Detect which cell encompasses the target text, then output its [x, y] center coordinate. 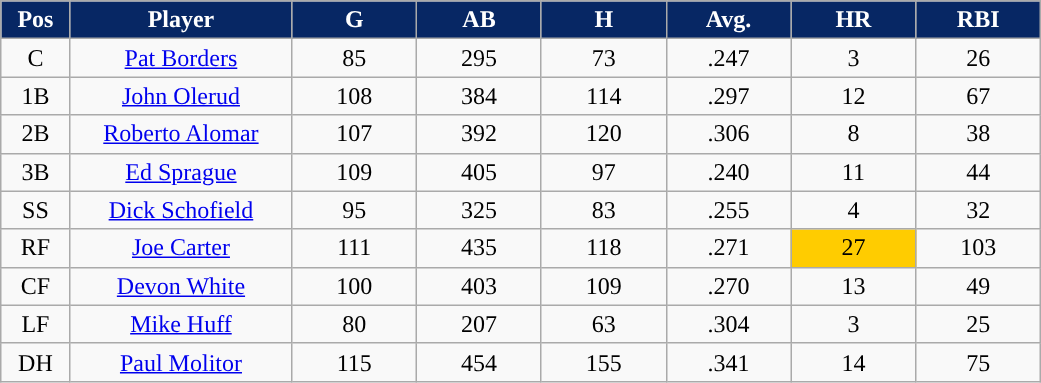
114 [604, 96]
.240 [728, 172]
155 [604, 362]
97 [604, 172]
Ed Sprague [181, 172]
AB [480, 20]
392 [480, 134]
435 [480, 248]
.255 [728, 210]
384 [480, 96]
325 [480, 210]
DH [36, 362]
207 [480, 324]
Dick Schofield [181, 210]
120 [604, 134]
83 [604, 210]
85 [354, 58]
G [354, 20]
Mike Huff [181, 324]
4 [854, 210]
405 [480, 172]
111 [354, 248]
75 [978, 362]
49 [978, 286]
RBI [978, 20]
108 [354, 96]
HR [854, 20]
Roberto Alomar [181, 134]
CF [36, 286]
100 [354, 286]
2B [36, 134]
115 [354, 362]
.271 [728, 248]
103 [978, 248]
1B [36, 96]
80 [354, 324]
.341 [728, 362]
Joe Carter [181, 248]
.297 [728, 96]
73 [604, 58]
95 [354, 210]
H [604, 20]
27 [854, 248]
.306 [728, 134]
14 [854, 362]
38 [978, 134]
Pos [36, 20]
118 [604, 248]
107 [354, 134]
RF [36, 248]
.247 [728, 58]
63 [604, 324]
SS [36, 210]
.270 [728, 286]
C [36, 58]
32 [978, 210]
.304 [728, 324]
13 [854, 286]
295 [480, 58]
Paul Molitor [181, 362]
LF [36, 324]
8 [854, 134]
Pat Borders [181, 58]
Avg. [728, 20]
John Olerud [181, 96]
403 [480, 286]
26 [978, 58]
12 [854, 96]
44 [978, 172]
25 [978, 324]
Devon White [181, 286]
454 [480, 362]
Player [181, 20]
67 [978, 96]
11 [854, 172]
3B [36, 172]
